Locate the cell with the specified text and output its (x, y) center coordinate. 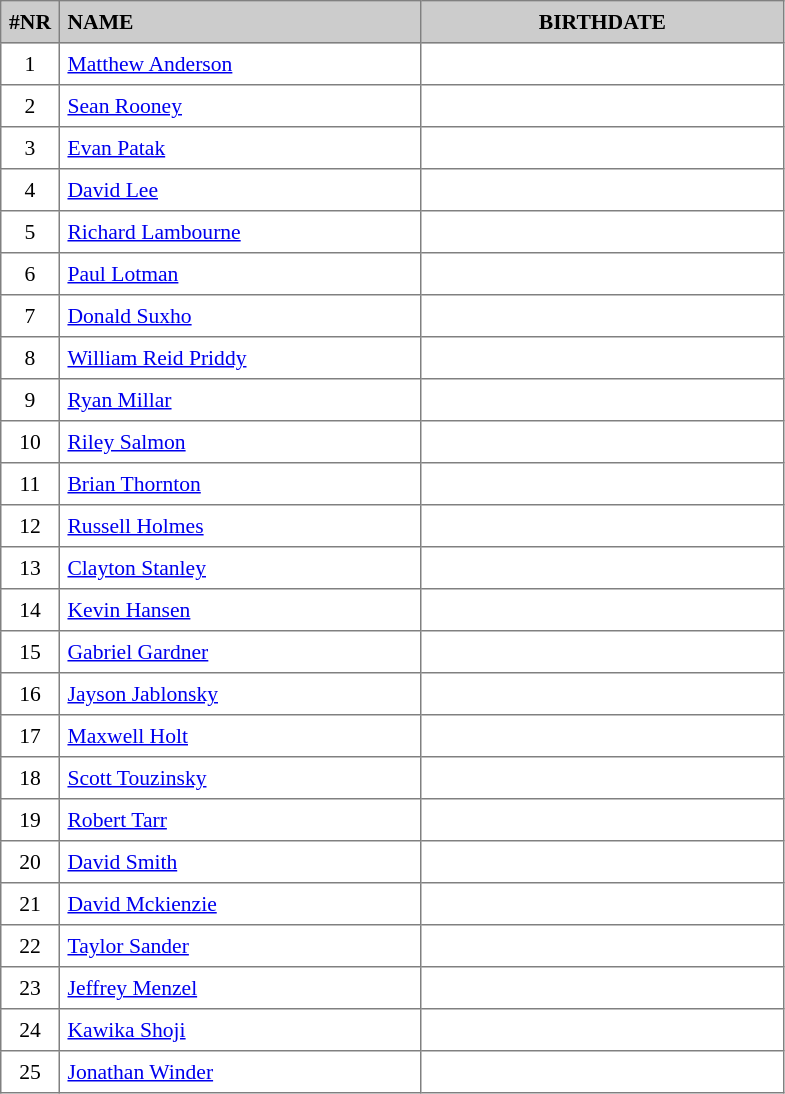
Matthew Anderson (240, 64)
Scott Touzinsky (240, 778)
25 (30, 1072)
15 (30, 652)
Riley Salmon (240, 442)
Jonathan Winder (240, 1072)
13 (30, 568)
Evan Patak (240, 148)
3 (30, 148)
Jayson Jablonsky (240, 694)
Kevin Hansen (240, 610)
Paul Lotman (240, 274)
NAME (240, 22)
Taylor Sander (240, 946)
1 (30, 64)
Jeffrey Menzel (240, 988)
Kawika Shoji (240, 1030)
24 (30, 1030)
Brian Thornton (240, 484)
Donald Suxho (240, 316)
5 (30, 232)
6 (30, 274)
8 (30, 358)
17 (30, 736)
7 (30, 316)
20 (30, 862)
William Reid Priddy (240, 358)
10 (30, 442)
9 (30, 400)
Ryan Millar (240, 400)
David Lee (240, 190)
Maxwell Holt (240, 736)
12 (30, 526)
#NR (30, 22)
BIRTHDATE (602, 22)
Russell Holmes (240, 526)
2 (30, 106)
Clayton Stanley (240, 568)
19 (30, 820)
Richard Lambourne (240, 232)
4 (30, 190)
16 (30, 694)
11 (30, 484)
18 (30, 778)
David Mckienzie (240, 904)
David Smith (240, 862)
14 (30, 610)
22 (30, 946)
21 (30, 904)
23 (30, 988)
Sean Rooney (240, 106)
Robert Tarr (240, 820)
Gabriel Gardner (240, 652)
